From the cell containing the given text, extract its center point as [x, y] coordinate. 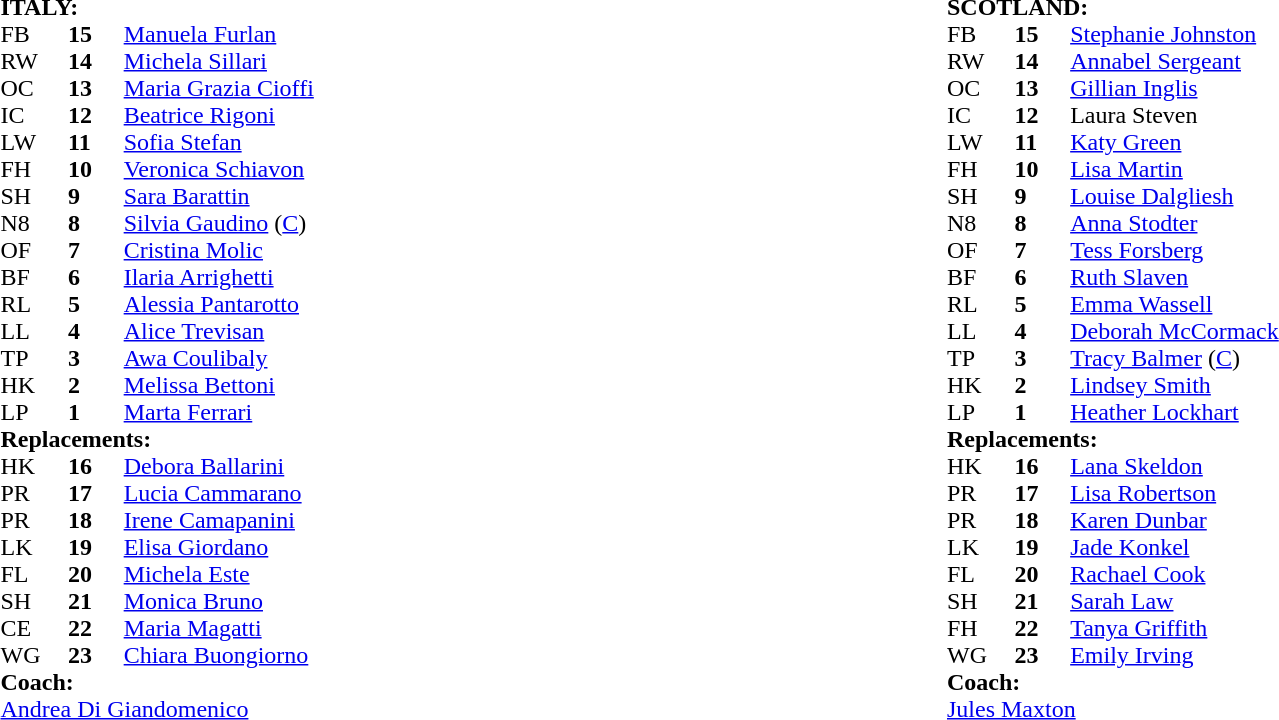
Monica Bruno [328, 602]
Michela Este [328, 574]
Michela Sillari [328, 62]
Alice Trevisan [328, 332]
Alessia Pantarotto [328, 304]
Elisa Giordano [328, 548]
Sara Barattin [328, 196]
CE [34, 628]
Lucia Cammarano [328, 494]
Veronica Schiavon [328, 170]
Awa Coulibaly [328, 358]
Ilaria Arrighetti [328, 278]
Manuela Furlan [328, 34]
Maria Magatti [328, 628]
Coach: [470, 682]
Cristina Molic [328, 250]
Chiara Buongiorno [328, 656]
Sofia Stefan [328, 142]
Beatrice Rigoni [328, 116]
Silvia Gaudino (C) [328, 224]
Replacements: [470, 440]
Marta Ferrari [328, 412]
Irene Camapanini [328, 520]
Maria Grazia Cioffi [328, 88]
Debora Ballarini [328, 466]
Melissa Bettoni [328, 386]
